Find where the given text appears and provide that cell's center as [x, y] coordinate. 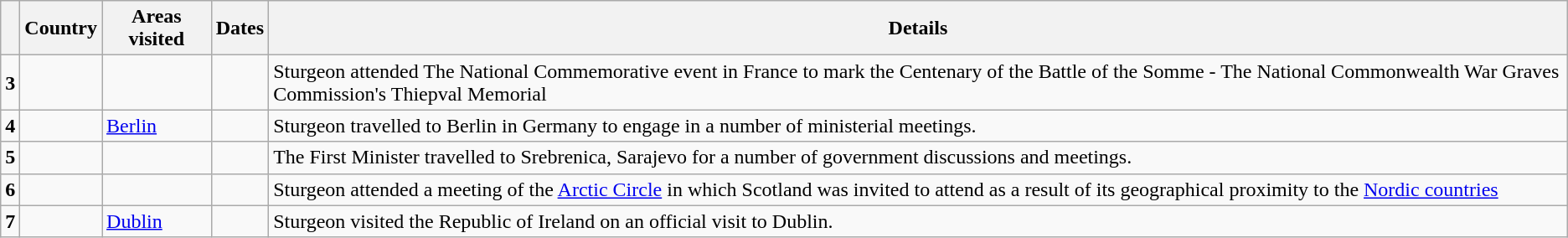
Dublin [157, 221]
Berlin [157, 126]
Country [61, 28]
3 [10, 82]
The First Minister travelled to Srebrenica, Sarajevo for a number of government discussions and meetings. [918, 158]
Sturgeon travelled to Berlin in Germany to engage in a number of ministerial meetings. [918, 126]
Dates [240, 28]
Areas visited [157, 28]
Sturgeon visited the Republic of Ireland on an official visit to Dublin. [918, 221]
5 [10, 158]
4 [10, 126]
Details [918, 28]
7 [10, 221]
6 [10, 189]
